Locate the cell with the specified text and output its (x, y) center coordinate. 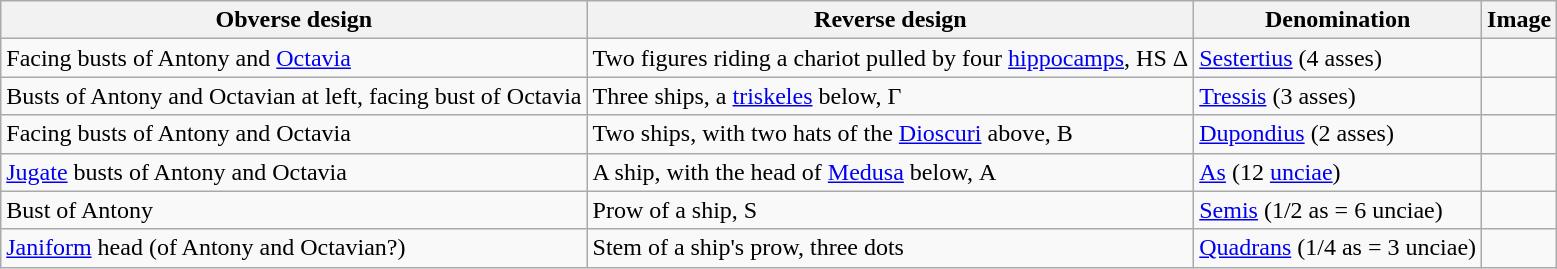
Tressis (3 asses) (1338, 96)
Reverse design (890, 20)
Dupondius (2 asses) (1338, 134)
A ship, with the head of Medusa below, Α (890, 172)
Janiform head (of Antony and Octavian?) (294, 248)
Semis (1/2 as = 6 unciae) (1338, 210)
As (12 unciae) (1338, 172)
Stem of a ship's prow, three dots (890, 248)
Two figures riding a chariot pulled by four hippocamps, HS Δ (890, 58)
Jugate busts of Antony and Octavia (294, 172)
Prow of a ship, S (890, 210)
Quadrans (1/4 as = 3 unciae) (1338, 248)
Sestertius (4 asses) (1338, 58)
Two ships, with two hats of the Dioscuri above, Β (890, 134)
Bust of Antony (294, 210)
Obverse design (294, 20)
Three ships, a triskeles below, Γ (890, 96)
Denomination (1338, 20)
Image (1520, 20)
Busts of Antony and Octavian at left, facing bust of Octavia (294, 96)
